Pinpoint the cell where the given text exists, returning its (X, Y) midpoint coordinate. 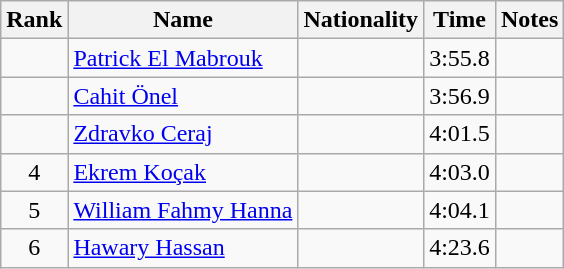
4 (34, 172)
3:55.8 (460, 58)
4:23.6 (460, 248)
Patrick El Mabrouk (183, 58)
Nationality (361, 20)
3:56.9 (460, 96)
Rank (34, 20)
Name (183, 20)
6 (34, 248)
Time (460, 20)
4:04.1 (460, 210)
Ekrem Koçak (183, 172)
4:01.5 (460, 134)
Hawary Hassan (183, 248)
Cahit Önel (183, 96)
William Fahmy Hanna (183, 210)
Notes (529, 20)
Zdravko Ceraj (183, 134)
4:03.0 (460, 172)
5 (34, 210)
